Capture the cell that displays the provided text and extract its (x, y) central coordinate. 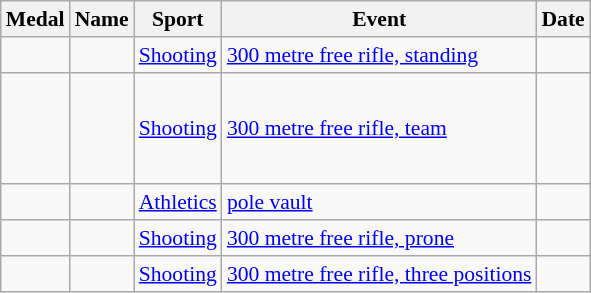
300 metre free rifle, three positions (380, 274)
Name (102, 19)
300 metre free rifle, team (380, 128)
Event (380, 19)
300 metre free rifle, prone (380, 238)
Athletics (178, 203)
Medal (36, 19)
pole vault (380, 203)
Sport (178, 19)
300 metre free rifle, standing (380, 55)
Date (562, 19)
